Find where the given text appears and provide that cell's center as [x, y] coordinate. 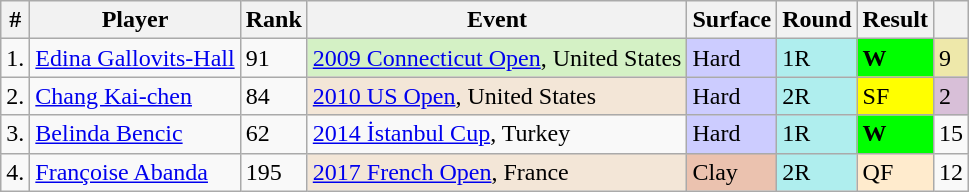
# [16, 20]
Edina Gallovits-Hall [135, 58]
Chang Kai-chen [135, 96]
4. [16, 172]
3. [16, 134]
Event [497, 20]
15 [950, 134]
2009 Connecticut Open, United States [497, 58]
2014 İstanbul Cup, Turkey [497, 134]
Result [895, 20]
2. [16, 96]
2 [950, 96]
Clay [732, 172]
Françoise Abanda [135, 172]
Rank [274, 20]
9 [950, 58]
12 [950, 172]
QF [895, 172]
195 [274, 172]
SF [895, 96]
Surface [732, 20]
84 [274, 96]
Round [817, 20]
Belinda Bencic [135, 134]
2010 US Open, United States [497, 96]
1. [16, 58]
91 [274, 58]
2017 French Open, France [497, 172]
62 [274, 134]
Player [135, 20]
